Determine the (X, Y) coordinate at the center of the cell enclosing the given text.  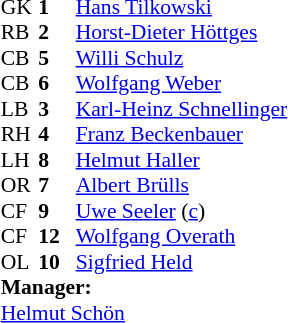
2 (57, 33)
Willi Schulz (182, 58)
Sigfried Held (182, 262)
6 (57, 83)
Karl-Heinz Schnellinger (182, 109)
Wolfgang Weber (182, 83)
Franz Beckenbauer (182, 135)
Horst-Dieter Höttges (182, 33)
LH (20, 160)
RB (20, 33)
OR (20, 185)
OL (20, 262)
5 (57, 58)
7 (57, 185)
Albert Brülls (182, 185)
Manager: (144, 287)
RH (20, 135)
LB (20, 109)
Uwe Seeler (c) (182, 211)
9 (57, 211)
10 (57, 262)
12 (57, 237)
Helmut Haller (182, 160)
4 (57, 135)
3 (57, 109)
Wolfgang Overath (182, 237)
8 (57, 160)
